Search for the cell housing the specified text and yield its [x, y] center coordinate. 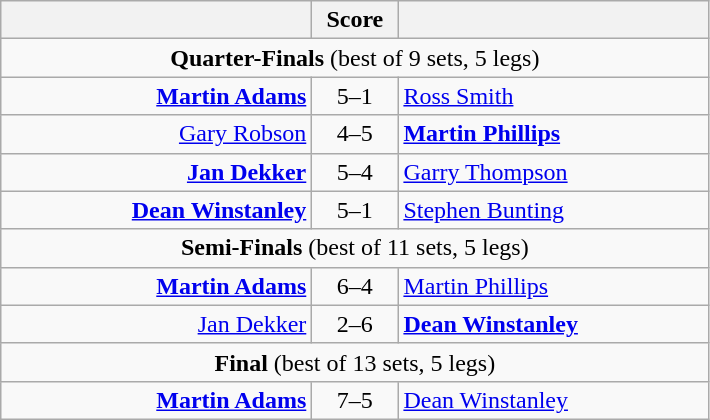
Ross Smith [554, 96]
Stephen Bunting [554, 210]
6–4 [355, 286]
Quarter-Finals (best of 9 sets, 5 legs) [355, 58]
Score [355, 20]
4–5 [355, 134]
7–5 [355, 400]
Final (best of 13 sets, 5 legs) [355, 362]
Gary Robson [156, 134]
Semi-Finals (best of 11 sets, 5 legs) [355, 248]
Garry Thompson [554, 172]
5–4 [355, 172]
2–6 [355, 324]
